Determine the [x, y] coordinate at the center of the cell enclosing the given text.  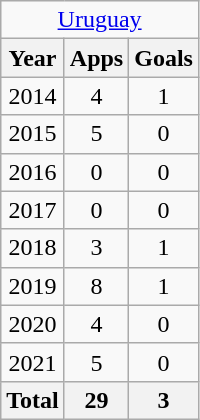
2020 [33, 324]
2018 [33, 248]
2019 [33, 286]
Total [33, 400]
2021 [33, 362]
2016 [33, 172]
2017 [33, 210]
2014 [33, 96]
Goals [164, 58]
Uruguay [100, 20]
Apps [96, 58]
2015 [33, 134]
Year [33, 58]
29 [96, 400]
8 [96, 286]
